For the text-containing cell, return its midpoint in [X, Y] coordinate format. 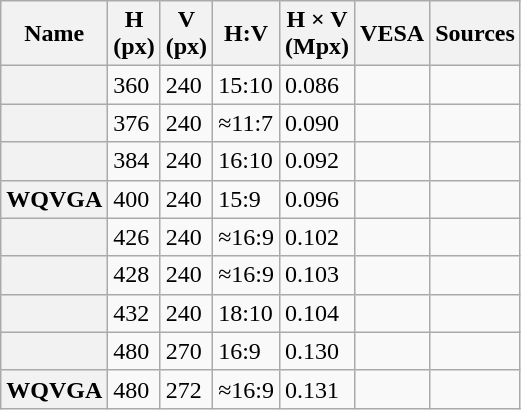
Sources [476, 34]
400 [134, 199]
384 [134, 161]
376 [134, 123]
0.096 [318, 199]
16:10 [246, 161]
0.092 [318, 161]
15:9 [246, 199]
426 [134, 237]
272 [186, 389]
H × V(Mpx) [318, 34]
360 [134, 85]
V(px) [186, 34]
16:9 [246, 351]
0.131 [318, 389]
428 [134, 275]
270 [186, 351]
H:V [246, 34]
0.086 [318, 85]
15:10 [246, 85]
18:10 [246, 313]
0.102 [318, 237]
≈11:7 [246, 123]
0.090 [318, 123]
VESA [392, 34]
Name [54, 34]
0.103 [318, 275]
0.130 [318, 351]
0.104 [318, 313]
H(px) [134, 34]
432 [134, 313]
